Scan for the cell matching the given text and deliver its (X, Y) coordinate at center. 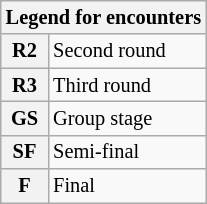
SF (25, 152)
Semi-final (127, 152)
GS (25, 118)
Third round (127, 85)
Second round (127, 51)
Legend for encounters (104, 17)
Group stage (127, 118)
F (25, 186)
R2 (25, 51)
R3 (25, 85)
Final (127, 186)
